Output the (X, Y) coordinate of the center of the cell containing the given text.  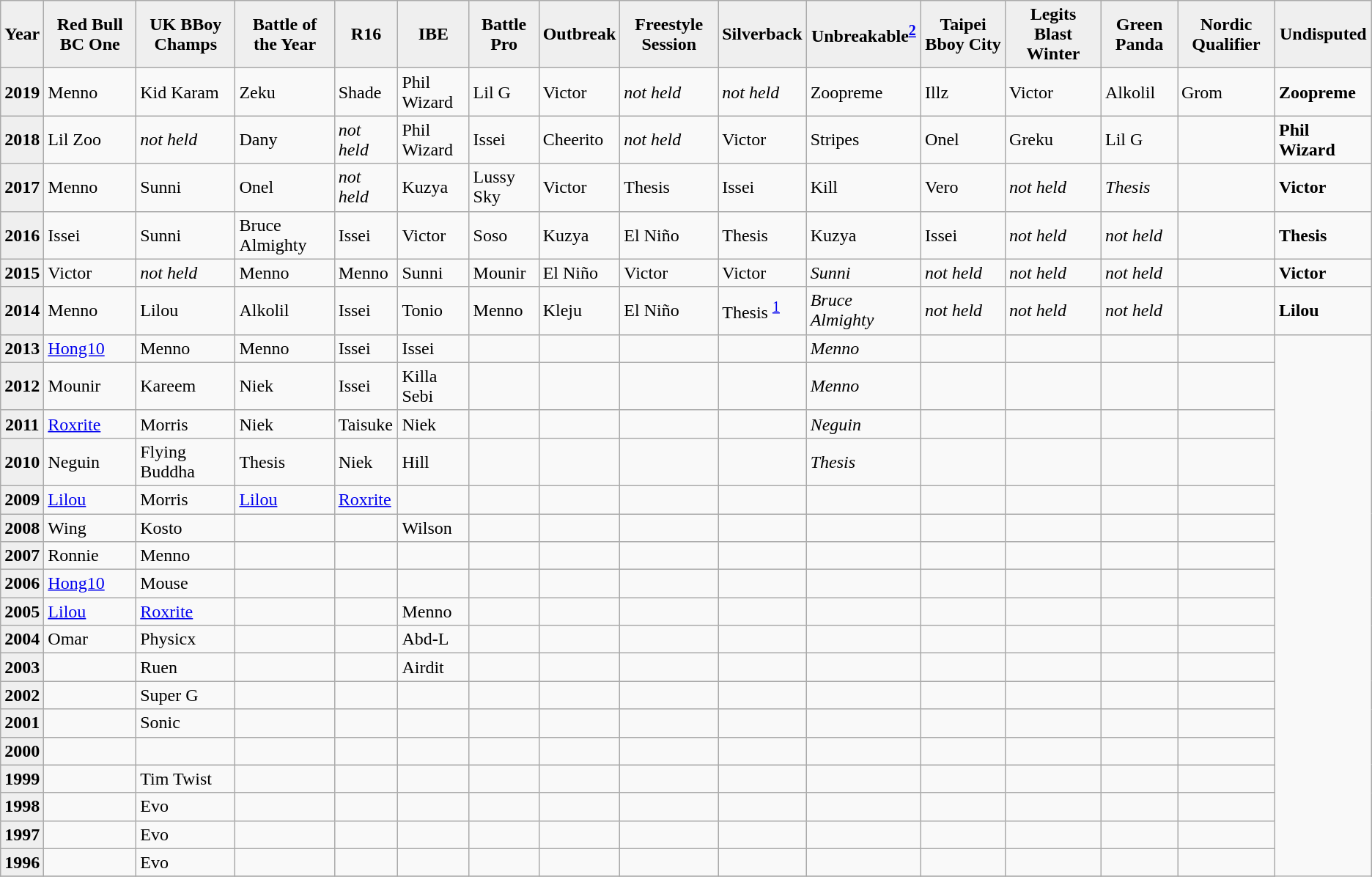
Stripes (863, 139)
Ronnie (90, 556)
2001 (22, 723)
Legits Blast Winter (1054, 34)
Wilson (434, 527)
2019 (22, 92)
Kleju (579, 311)
2009 (22, 499)
Zeku (284, 92)
Airdit (434, 667)
2016 (22, 235)
2006 (22, 584)
Omar (90, 639)
Silverback (762, 34)
2015 (22, 273)
2004 (22, 639)
1998 (22, 807)
Hill (434, 462)
Thesis 1 (762, 311)
2005 (22, 612)
Kosto (186, 527)
Kill (863, 188)
Battle Pro (504, 34)
1999 (22, 779)
Soso (504, 235)
Ruen (186, 667)
Green Panda (1140, 34)
2012 (22, 386)
Year (22, 34)
Red Bull BC One (90, 34)
Kid Karam (186, 92)
2003 (22, 667)
2008 (22, 527)
Killa Sebi (434, 386)
2018 (22, 139)
Unbreakable2 (863, 34)
Lussy Sky (504, 188)
UK BBoy Champs (186, 34)
Freestyle Session (669, 34)
Battle of the Year (284, 34)
Tonio (434, 311)
IBE (434, 34)
Illz (963, 92)
Flying Buddha (186, 462)
Greku (1054, 139)
Grom (1225, 92)
Taipei Bboy City (963, 34)
Shade (366, 92)
Dany (284, 139)
Mouse (186, 584)
2013 (22, 348)
2002 (22, 695)
Undisputed (1323, 34)
2010 (22, 462)
Sonic (186, 723)
1997 (22, 834)
R16 (366, 34)
Cheerito (579, 139)
Abd-L (434, 639)
2007 (22, 556)
Nordic Qualifier (1225, 34)
Physicx (186, 639)
2011 (22, 424)
2000 (22, 751)
Taisuke (366, 424)
Lil Zoo (90, 139)
2017 (22, 188)
Vero (963, 188)
1996 (22, 862)
Kareem (186, 386)
Wing (90, 527)
Super G (186, 695)
Tim Twist (186, 779)
Outbreak (579, 34)
2014 (22, 311)
